Search for the cell housing the specified text and yield its [x, y] center coordinate. 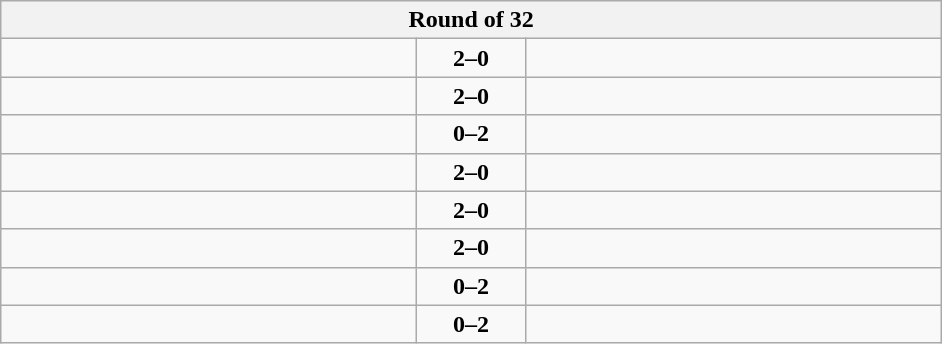
Round of 32 [472, 20]
